Return the (x, y) coordinate for the center point of the cell that contains the specified text.  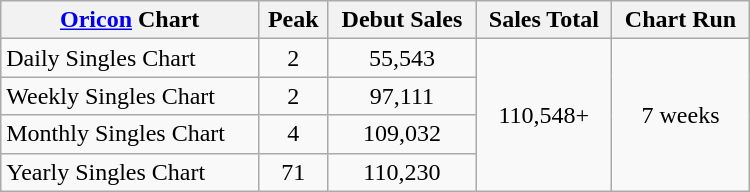
55,543 (402, 58)
Monthly Singles Chart (130, 134)
Oricon Chart (130, 20)
Sales Total (544, 20)
Daily Singles Chart (130, 58)
110,548+ (544, 115)
Weekly Singles Chart (130, 96)
Yearly Singles Chart (130, 172)
110,230 (402, 172)
71 (294, 172)
Peak (294, 20)
Debut Sales (402, 20)
4 (294, 134)
109,032 (402, 134)
97,111 (402, 96)
Chart Run (680, 20)
7 weeks (680, 115)
